Pinpoint the cell where the given text exists, returning its (x, y) midpoint coordinate. 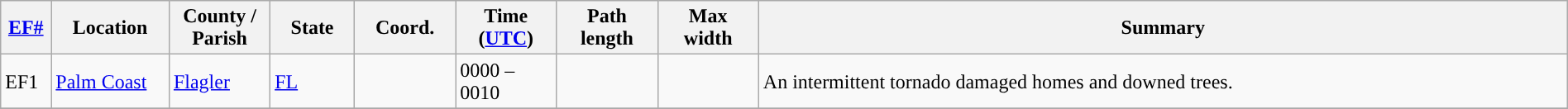
Coord. (404, 28)
Palm Coast (111, 81)
EF1 (26, 81)
Path length (607, 28)
State (313, 28)
Summary (1163, 28)
County / Parish (219, 28)
Time (UTC) (506, 28)
Flagler (219, 81)
Location (111, 28)
EF# (26, 28)
FL (313, 81)
Max width (708, 28)
0000 – 0010 (506, 81)
An intermittent tornado damaged homes and downed trees. (1163, 81)
